For the text-containing cell, return its midpoint in (x, y) coordinate format. 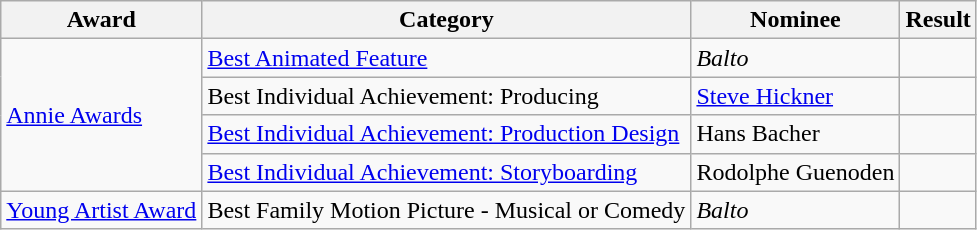
Annie Awards (102, 115)
Best Animated Feature (446, 58)
Rodolphe Guenoden (796, 172)
Nominee (796, 20)
Steve Hickner (796, 96)
Young Artist Award (102, 210)
Hans Bacher (796, 134)
Award (102, 20)
Best Individual Achievement: Production Design (446, 134)
Best Individual Achievement: Producing (446, 96)
Result (938, 20)
Best Family Motion Picture - Musical or Comedy (446, 210)
Best Individual Achievement: Storyboarding (446, 172)
Category (446, 20)
